Detect which cell encompasses the target text, then output its (X, Y) center coordinate. 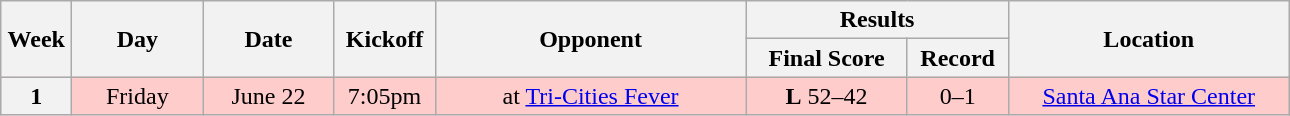
Record (958, 58)
Opponent (590, 39)
Location (1148, 39)
Santa Ana Star Center (1148, 96)
0–1 (958, 96)
7:05pm (384, 96)
June 22 (268, 96)
1 (36, 96)
Week (36, 39)
Results (877, 20)
Date (268, 39)
Friday (138, 96)
L 52–42 (826, 96)
Day (138, 39)
Kickoff (384, 39)
at Tri-Cities Fever (590, 96)
Final Score (826, 58)
